Output the (x, y) coordinate of the center of the cell containing the given text.  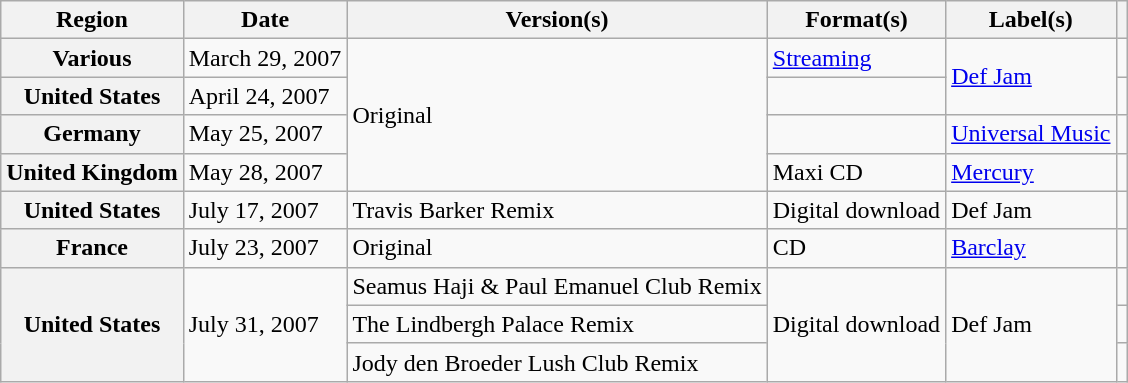
Jody den Broeder Lush Club Remix (557, 362)
May 25, 2007 (265, 134)
Streaming (856, 58)
July 23, 2007 (265, 248)
Universal Music (1031, 134)
Date (265, 20)
Barclay (1031, 248)
Mercury (1031, 172)
Seamus Haji & Paul Emanuel Club Remix (557, 286)
The Lindbergh Palace Remix (557, 324)
July 17, 2007 (265, 210)
April 24, 2007 (265, 96)
Maxi CD (856, 172)
France (92, 248)
May 28, 2007 (265, 172)
Germany (92, 134)
July 31, 2007 (265, 324)
Region (92, 20)
Travis Barker Remix (557, 210)
March 29, 2007 (265, 58)
CD (856, 248)
Various (92, 58)
Format(s) (856, 20)
United Kingdom (92, 172)
Version(s) (557, 20)
Label(s) (1031, 20)
